Output the (X, Y) coordinate of the center of the cell containing the given text.  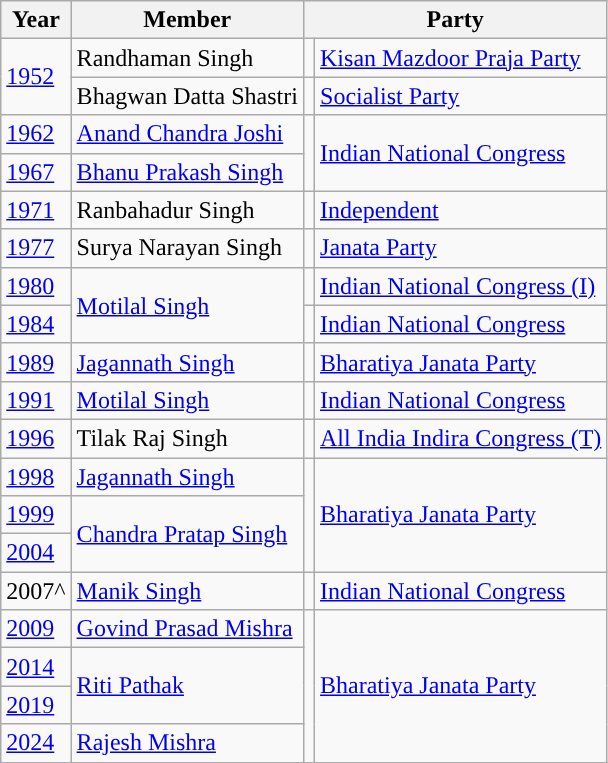
2007^ (36, 591)
2019 (36, 705)
Ranbahadur Singh (187, 210)
Surya Narayan Singh (187, 248)
2014 (36, 667)
1967 (36, 172)
1962 (36, 134)
Bhagwan Datta Shastri (187, 96)
1998 (36, 477)
Riti Pathak (187, 686)
Member (187, 20)
1977 (36, 248)
1980 (36, 286)
2024 (36, 743)
Indian National Congress (I) (461, 286)
Independent (461, 210)
1999 (36, 515)
Tilak Raj Singh (187, 438)
Manik Singh (187, 591)
All India Indira Congress (T) (461, 438)
2009 (36, 629)
Party (454, 20)
2004 (36, 553)
Chandra Pratap Singh (187, 534)
Kisan Mazdoor Praja Party (461, 58)
1991 (36, 400)
Socialist Party (461, 96)
1952 (36, 77)
Govind Prasad Mishra (187, 629)
1971 (36, 210)
1989 (36, 362)
Year (36, 20)
Bhanu Prakash Singh (187, 172)
Anand Chandra Joshi (187, 134)
1996 (36, 438)
Janata Party (461, 248)
Rajesh Mishra (187, 743)
1984 (36, 324)
Randhaman Singh (187, 58)
